Find where the given text appears and provide that cell's center as (X, Y) coordinate. 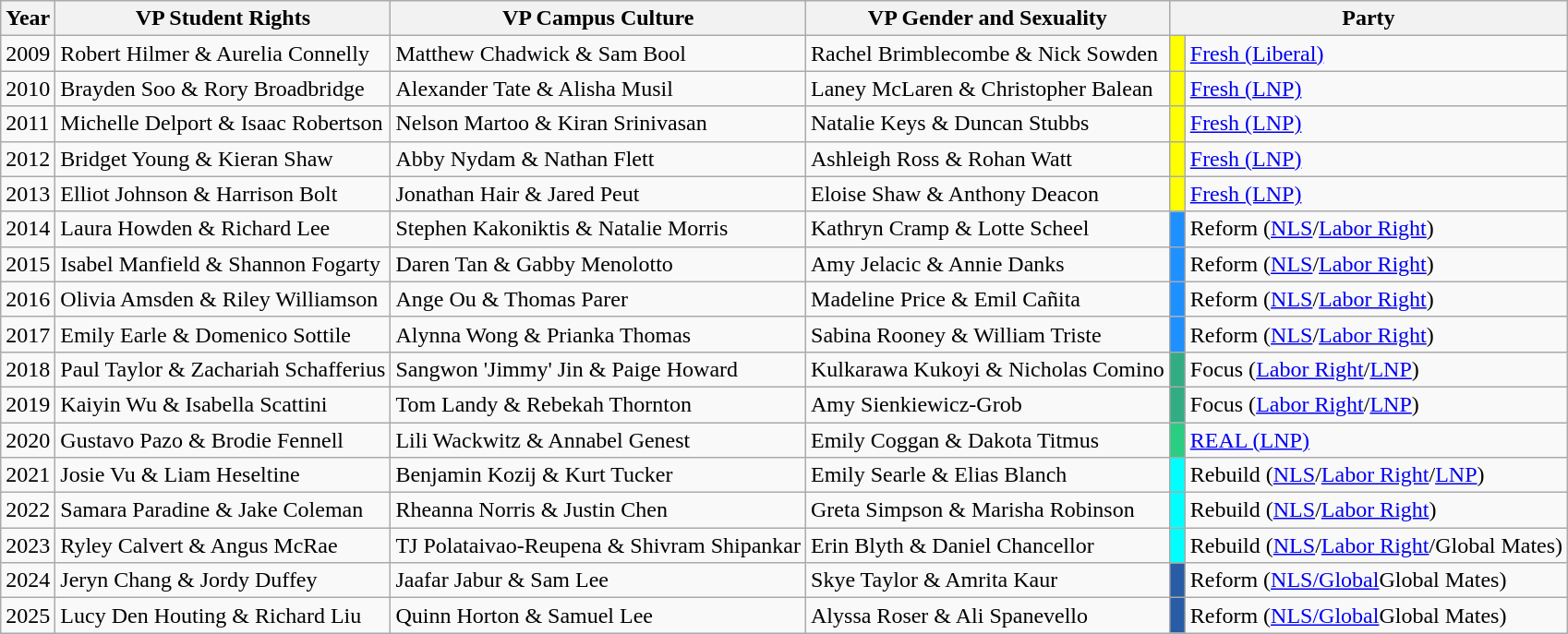
2015 (28, 264)
Kaiyin Wu & Isabella Scattini (223, 404)
VP Student Rights (223, 18)
Bridget Young & Kieran Shaw (223, 159)
2025 (28, 616)
REAL (LNP) (1376, 440)
Josie Vu & Liam Heseltine (223, 475)
Abby Nydam & Nathan Flett (598, 159)
VP Campus Culture (598, 18)
Olivia Amsden & Riley Williamson (223, 299)
Erin Blyth & Daniel Chancellor (988, 545)
2016 (28, 299)
Samara Paradine & Jake Coleman (223, 510)
Laura Howden & Richard Lee (223, 229)
2018 (28, 369)
Ashleigh Ross & Rohan Watt (988, 159)
Alynna Wong & Prianka Thomas (598, 334)
Kulkarawa Kukoyi & Nicholas Comino (988, 369)
2020 (28, 440)
2019 (28, 404)
Paul Taylor & Zachariah Schafferius (223, 369)
Jonathan Hair & Jared Peut (598, 194)
Party (1369, 18)
Isabel Manfield & Shannon Fogarty (223, 264)
Emily Earle & Domenico Sottile (223, 334)
Alyssa Roser & Ali Spanevello (988, 616)
2024 (28, 580)
Fresh (Liberal) (1376, 54)
Year (28, 18)
2023 (28, 545)
Madeline Price & Emil Cañita (988, 299)
Alexander Tate & Alisha Musil (598, 89)
VP Gender and Sexuality (988, 18)
Kathryn Cramp & Lotte Scheel (988, 229)
TJ Polataivao-Reupena & Shivram Shipankar (598, 545)
Jaafar Jabur & Sam Lee (598, 580)
Amy Jelacic & Annie Danks (988, 264)
Quinn Horton & Samuel Lee (598, 616)
Rebuild (NLS/Labor Right/LNP) (1376, 475)
2009 (28, 54)
Skye Taylor & Amrita Kaur (988, 580)
Matthew Chadwick & Sam Bool (598, 54)
Benjamin Kozij & Kurt Tucker (598, 475)
Lili Wackwitz & Annabel Genest (598, 440)
Elliot Johnson & Harrison Bolt (223, 194)
Ange Ou & Thomas Parer (598, 299)
Michelle Delport & Isaac Robertson (223, 124)
Natalie Keys & Duncan Stubbs (988, 124)
Jeryn Chang & Jordy Duffey (223, 580)
Emily Coggan & Dakota Titmus (988, 440)
Ryley Calvert & Angus McRae (223, 545)
2011 (28, 124)
2013 (28, 194)
Sangwon 'Jimmy' Jin & Paige Howard (598, 369)
Emily Searle & Elias Blanch (988, 475)
2014 (28, 229)
Nelson Martoo & Kiran Srinivasan (598, 124)
Amy Sienkiewicz-Grob (988, 404)
Sabina Rooney & William Triste (988, 334)
2022 (28, 510)
2017 (28, 334)
Stephen Kakoniktis & Natalie Morris (598, 229)
Gustavo Pazo & Brodie Fennell (223, 440)
Lucy Den Houting & Richard Liu (223, 616)
Rebuild (NLS/Labor Right) (1376, 510)
Greta Simpson & Marisha Robinson (988, 510)
Laney McLaren & Christopher Balean (988, 89)
2010 (28, 89)
Brayden Soo & Rory Broadbridge (223, 89)
Rachel Brimblecombe & Nick Sowden (988, 54)
Daren Tan & Gabby Menolotto (598, 264)
Rheanna Norris & Justin Chen (598, 510)
Rebuild (NLS/Labor Right/Global Mates) (1376, 545)
Robert Hilmer & Aurelia Connelly (223, 54)
2021 (28, 475)
Eloise Shaw & Anthony Deacon (988, 194)
2012 (28, 159)
Tom Landy & Rebekah Thornton (598, 404)
